Find where the given text appears and provide that cell's center as (x, y) coordinate. 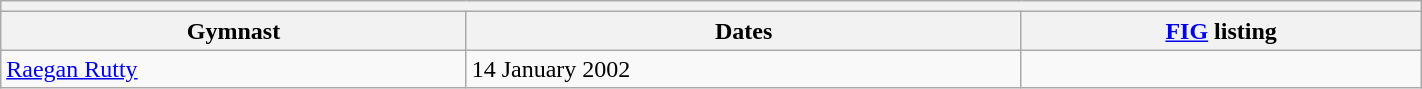
Raegan Rutty (234, 69)
Gymnast (234, 31)
Dates (744, 31)
14 January 2002 (744, 69)
FIG listing (1221, 31)
